Return the (x, y) coordinate for the center point of the cell that contains the specified text.  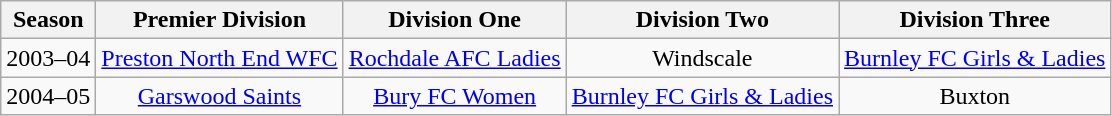
Windscale (702, 58)
Season (48, 20)
Garswood Saints (220, 96)
Premier Division (220, 20)
Preston North End WFC (220, 58)
Buxton (975, 96)
Division Three (975, 20)
2004–05 (48, 96)
2003–04 (48, 58)
Division One (454, 20)
Bury FC Women (454, 96)
Rochdale AFC Ladies (454, 58)
Division Two (702, 20)
